Capture the cell that displays the provided text and extract its (x, y) central coordinate. 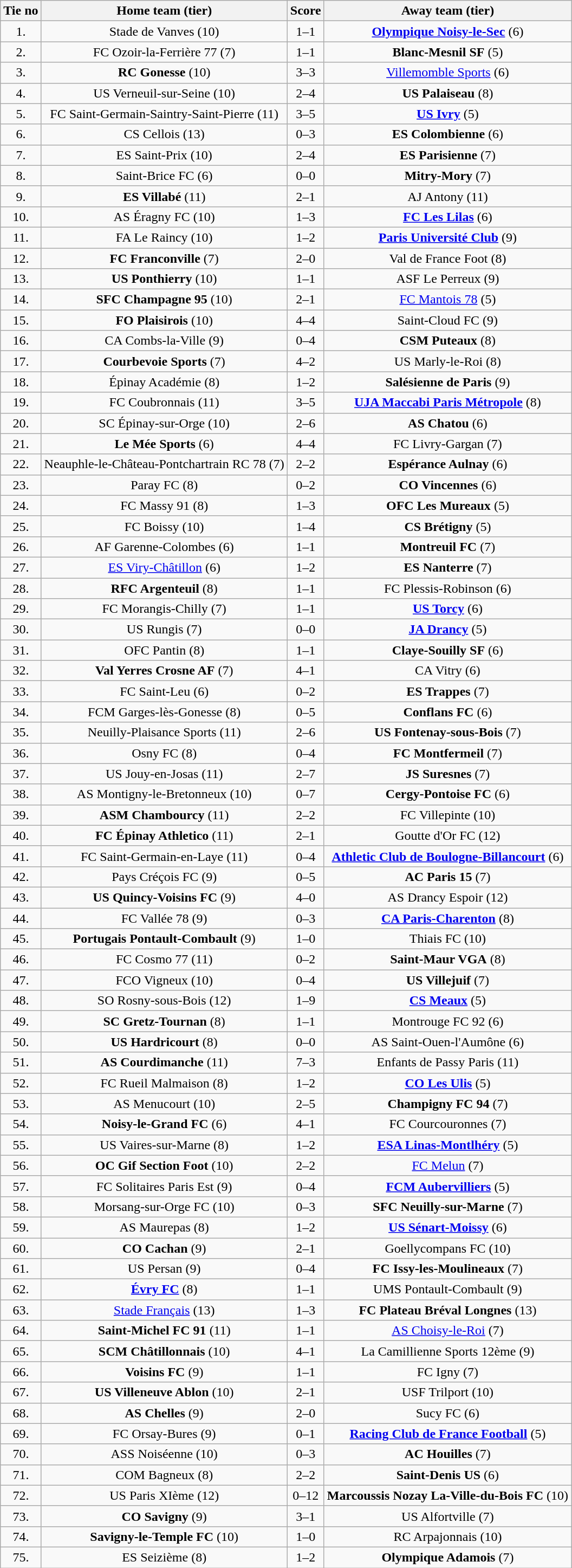
10. (21, 217)
67. (21, 1392)
Score (305, 11)
FC Les Lilas (6) (447, 217)
Stade Français (13) (164, 1310)
FC Montfermeil (7) (447, 753)
FC Livry-Gargan (7) (447, 444)
2–7 (305, 774)
JA Drancy (5) (447, 630)
47. (21, 980)
ES Nanterre (7) (447, 567)
CO Savigny (9) (164, 1516)
FC Coubronnais (11) (164, 403)
Goutte d'Or FC (12) (447, 835)
Portugais Pontault-Combault (9) (164, 939)
SCM Châtillonnais (10) (164, 1351)
61. (21, 1269)
SC Épinay-sur-Orge (10) (164, 423)
US Paris XIème (12) (164, 1495)
US Fontenay-sous-Bois (7) (447, 733)
SO Rosny-sous-Bois (12) (164, 1001)
74. (21, 1537)
9. (21, 196)
FCM Aubervilliers (5) (447, 1186)
11. (21, 237)
CA Vitry (6) (447, 671)
19. (21, 403)
54. (21, 1124)
AS Chatou (6) (447, 423)
Montrouge FC 92 (6) (447, 1021)
FC Rueil Malmaison (8) (164, 1083)
Claye-Souilly SF (6) (447, 650)
AS Drancy Espoir (12) (447, 897)
0–7 (305, 794)
USF Trilport (10) (447, 1392)
56. (21, 1165)
65. (21, 1351)
12. (21, 258)
AS Maurepas (8) (164, 1227)
Away team (tier) (447, 11)
0–1 (305, 1434)
25. (21, 526)
8. (21, 176)
Morsang-sur-Orge FC (10) (164, 1207)
FCM Garges-lès-Gonesse (8) (164, 712)
FC Plessis-Robinson (6) (447, 588)
28. (21, 588)
FC Morangis-Chilly (7) (164, 609)
COM Bagneux (8) (164, 1475)
6. (21, 134)
Val de France Foot (8) (447, 258)
US Alfortville (7) (447, 1516)
35. (21, 733)
32. (21, 671)
CS Meaux (5) (447, 1001)
FO Plaisirois (10) (164, 320)
ES Trappes (7) (447, 691)
Tie no (21, 11)
23. (21, 485)
FC Boissy (10) (164, 526)
40. (21, 835)
AS Montigny-le-Bretonneux (10) (164, 794)
Le Mée Sports (6) (164, 444)
42. (21, 877)
CO Vincennes (6) (447, 485)
FA Le Raincy (10) (164, 237)
FC Orsay-Bures (9) (164, 1434)
AC Houilles (7) (447, 1454)
31. (21, 650)
ASF Le Perreux (9) (447, 279)
Athletic Club de Boulogne-Billancourt (6) (447, 856)
AC Paris 15 (7) (447, 877)
FC Saint-Leu (6) (164, 691)
59. (21, 1227)
1. (21, 31)
OC Gif Section Foot (10) (164, 1165)
US Ponthierry (10) (164, 279)
FC Solitaires Paris Est (9) (164, 1186)
AS Éragny FC (10) (164, 217)
US Quincy-Voisins FC (9) (164, 897)
70. (21, 1454)
CA Paris-Charenton (8) (447, 918)
Stade de Vanves (10) (164, 31)
3–3 (305, 73)
FC Villepinte (10) (447, 815)
FC Épinay Athletico (11) (164, 835)
FC Issy-les-Moulineaux (7) (447, 1269)
Noisy-le-Grand FC (6) (164, 1124)
62. (21, 1290)
46. (21, 960)
63. (21, 1310)
29. (21, 609)
SFC Neuilly-sur-Marne (7) (447, 1207)
Racing Club de France Football (5) (447, 1434)
FC Saint-Germain-Saintry-Saint-Pierre (11) (164, 114)
FC Mantois 78 (5) (447, 300)
US Villeneuve Ablon (10) (164, 1392)
16. (21, 341)
37. (21, 774)
4–0 (305, 897)
Goellycompans FC (10) (447, 1248)
26. (21, 547)
0–12 (305, 1495)
Épinay Académie (8) (164, 382)
5. (21, 114)
US Persan (9) (164, 1269)
FC Vallée 78 (9) (164, 918)
ES Seizième (8) (164, 1557)
58. (21, 1207)
24. (21, 506)
73. (21, 1516)
ES Parisienne (7) (447, 155)
3. (21, 73)
Courbevoie Sports (7) (164, 361)
AF Garenne-Colombes (6) (164, 547)
64. (21, 1331)
FC Igny (7) (447, 1372)
RC Arpajonnais (10) (447, 1537)
30. (21, 630)
FC Plateau Bréval Longnes (13) (447, 1310)
US Torcy (6) (447, 609)
66. (21, 1372)
FC Franconville (7) (164, 258)
4. (21, 93)
OFC Pantin (8) (164, 650)
US Ivry (5) (447, 114)
Saint-Michel FC 91 (11) (164, 1331)
1–9 (305, 1001)
Champigny FC 94 (7) (447, 1104)
57. (21, 1186)
1–4 (305, 526)
21. (21, 444)
US Vaires-sur-Marne (8) (164, 1145)
7. (21, 155)
AS Choisy-le-Roi (7) (447, 1331)
60. (21, 1248)
Paray FC (8) (164, 485)
Voisins FC (9) (164, 1372)
Paris Université Club (9) (447, 237)
7–3 (305, 1062)
OFC Les Mureaux (5) (447, 506)
55. (21, 1145)
53. (21, 1104)
Thiais FC (10) (447, 939)
14. (21, 300)
15. (21, 320)
RFC Argenteuil (8) (164, 588)
Mitry-Mory (7) (447, 176)
Olympique Adamois (7) (447, 1557)
FC Massy 91 (8) (164, 506)
Neuilly-Plaisance Sports (11) (164, 733)
AS Courdimanche (11) (164, 1062)
ES Viry-Châtillon (6) (164, 567)
AJ Antony (11) (447, 196)
CS Cellois (13) (164, 134)
Sucy FC (6) (447, 1413)
72. (21, 1495)
52. (21, 1083)
US Villejuif (7) (447, 980)
Neauphle-le-Château-Pontchartrain RC 78 (7) (164, 464)
CS Brétigny (5) (447, 526)
US Rungis (7) (164, 630)
FC Cosmo 77 (11) (164, 960)
US Hardricourt (8) (164, 1042)
Blanc-Mesnil SF (5) (447, 52)
75. (21, 1557)
Olympique Noisy-le-Sec (6) (447, 31)
AS Saint-Ouen-l'Aumône (6) (447, 1042)
ASM Chambourcy (11) (164, 815)
48. (21, 1001)
ASS Noiséenne (10) (164, 1454)
Évry FC (8) (164, 1290)
UMS Pontault-Combault (9) (447, 1290)
FC Courcouronnes (7) (447, 1124)
38. (21, 794)
Espérance Aulnay (6) (447, 464)
27. (21, 567)
17. (21, 361)
US Sénart-Moissy (6) (447, 1227)
Enfants de Passy Paris (11) (447, 1062)
FC Ozoir-la-Ferrière 77 (7) (164, 52)
51. (21, 1062)
13. (21, 279)
AS Menucourt (10) (164, 1104)
69. (21, 1434)
3–1 (305, 1516)
Saint-Brice FC (6) (164, 176)
71. (21, 1475)
Osny FC (8) (164, 753)
Villemomble Sports (6) (447, 73)
Savigny-le-Temple FC (10) (164, 1537)
FCO Vigneux (10) (164, 980)
2–5 (305, 1104)
Marcoussis Nozay La-Ville-du-Bois FC (10) (447, 1495)
Montreuil FC (7) (447, 547)
RC Gonesse (10) (164, 73)
CO Cachan (9) (164, 1248)
45. (21, 939)
Saint-Denis US (6) (447, 1475)
FC Saint-Germain-en-Laye (11) (164, 856)
La Camillienne Sports 12ème (9) (447, 1351)
US Jouy-en-Josas (11) (164, 774)
ES Villabé (11) (164, 196)
44. (21, 918)
Salésienne de Paris (9) (447, 382)
Val Yerres Crosne AF (7) (164, 671)
Home team (tier) (164, 11)
2. (21, 52)
18. (21, 382)
Saint-Maur VGA (8) (447, 960)
68. (21, 1413)
UJA Maccabi Paris Métropole (8) (447, 403)
39. (21, 815)
Cergy-Pontoise FC (6) (447, 794)
ES Saint-Prix (10) (164, 155)
34. (21, 712)
4–2 (305, 361)
Saint-Cloud FC (9) (447, 320)
SFC Champagne 95 (10) (164, 300)
JS Suresnes (7) (447, 774)
41. (21, 856)
ESA Linas-Montlhéry (5) (447, 1145)
43. (21, 897)
FC Melun (7) (447, 1165)
CO Les Ulis (5) (447, 1083)
49. (21, 1021)
Conflans FC (6) (447, 712)
50. (21, 1042)
AS Chelles (9) (164, 1413)
20. (21, 423)
33. (21, 691)
CA Combs-la-Ville (9) (164, 341)
SC Gretz-Tournan (8) (164, 1021)
Pays Créçois FC (9) (164, 877)
ES Colombienne (6) (447, 134)
US Palaiseau (8) (447, 93)
CSM Puteaux (8) (447, 341)
US Verneuil-sur-Seine (10) (164, 93)
22. (21, 464)
36. (21, 753)
US Marly-le-Roi (8) (447, 361)
